Provide the (X, Y) coordinate of the cell's center where the given text is located.  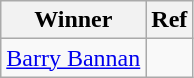
Ref (170, 20)
Winner (74, 20)
Barry Bannan (74, 58)
